Search for the cell housing the specified text and yield its (x, y) center coordinate. 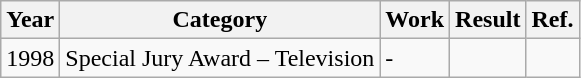
Category (220, 20)
Year (30, 20)
Ref. (552, 20)
Special Jury Award – Television (220, 58)
Work (415, 20)
1998 (30, 58)
Result (488, 20)
- (415, 58)
